Scan for the cell matching the given text and deliver its (X, Y) coordinate at center. 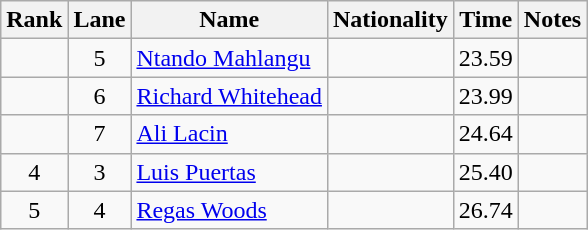
Name (230, 20)
Nationality (390, 20)
Lane (100, 20)
24.64 (486, 134)
Richard Whitehead (230, 96)
26.74 (486, 210)
Regas Woods (230, 210)
3 (100, 172)
23.59 (486, 58)
7 (100, 134)
Rank (34, 20)
Time (486, 20)
Notes (552, 20)
Ntando Mahlangu (230, 58)
6 (100, 96)
Ali Lacin (230, 134)
25.40 (486, 172)
23.99 (486, 96)
Luis Puertas (230, 172)
